Determine the [X, Y] coordinate at the center of the cell enclosing the given text.  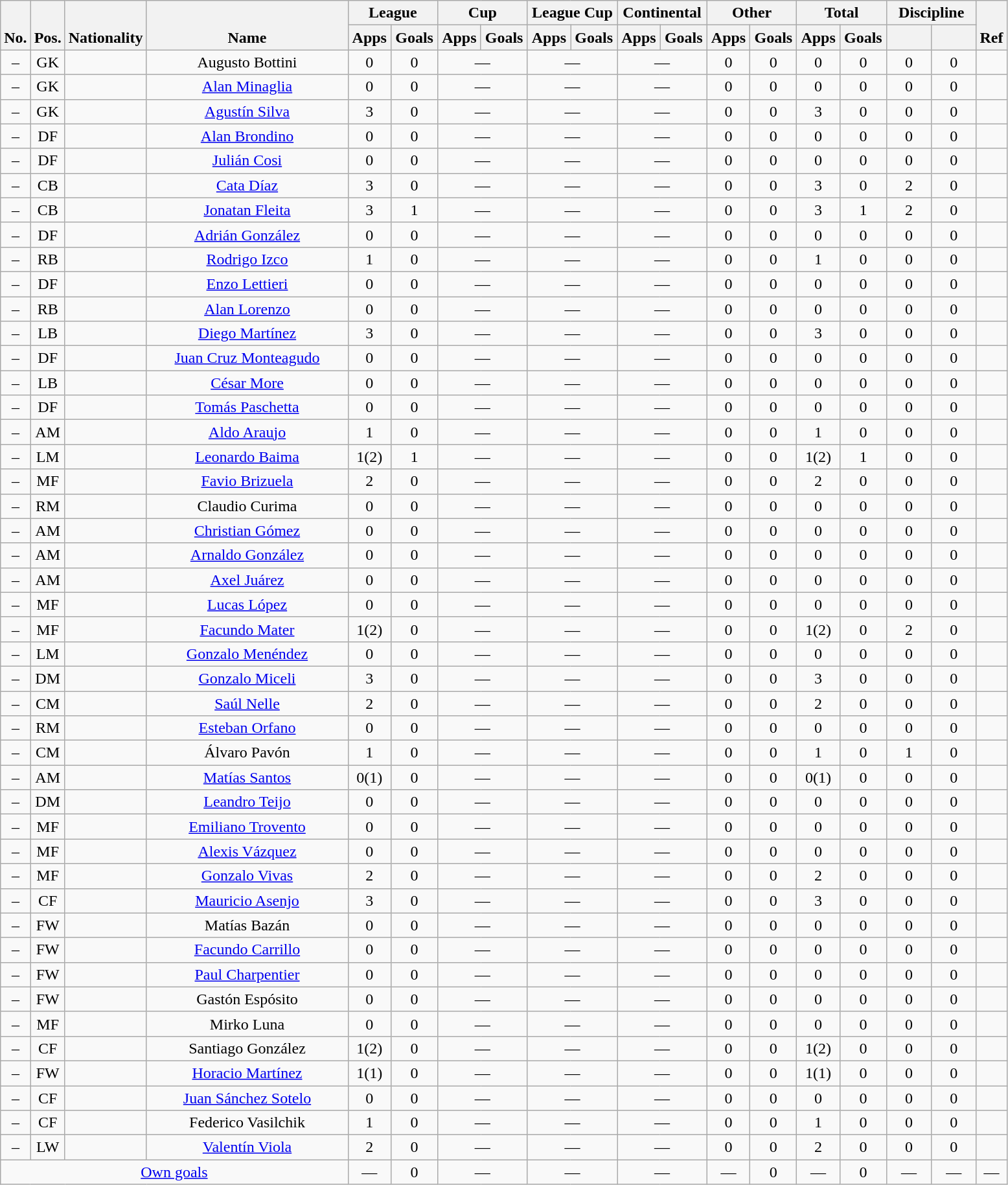
Own goals [174, 1172]
Facundo Mater [247, 629]
Horacio Martínez [247, 1073]
Matías Santos [247, 777]
Paul Charpentier [247, 974]
Axel Juárez [247, 580]
Alan Minaglia [247, 87]
César More [247, 383]
Leandro Teijo [247, 802]
Cata Díaz [247, 185]
Jonatan Fleita [247, 210]
Mirko Luna [247, 1024]
League Cup [573, 13]
Alan Lorenzo [247, 309]
Nationality [106, 25]
Julián Cosi [247, 161]
Gonzalo Menéndez [247, 654]
Other [751, 13]
Lucas López [247, 604]
Santiago González [247, 1048]
Emiliano Trovento [247, 827]
Matías Bazán [247, 925]
Tomás Paschetta [247, 408]
Aldo Araujo [247, 432]
Alexis Vázquez [247, 851]
Federico Vasilchik [247, 1123]
LW [48, 1147]
Total [842, 13]
Gastón Espósito [247, 999]
Juan Sánchez Sotelo [247, 1098]
Álvaro Pavón [247, 753]
Christian Gómez [247, 531]
Alan Brondino [247, 136]
Juan Cruz Monteagudo [247, 358]
Cup [483, 13]
Favio Brizuela [247, 481]
Claudio Curima [247, 506]
Ref [991, 25]
Mauricio Asenjo [247, 901]
Pos. [48, 25]
Esteban Orfano [247, 728]
Augusto Bottini [247, 62]
No. [16, 25]
Name [247, 25]
Diego Martínez [247, 334]
Valentín Viola [247, 1147]
Rodrigo Izco [247, 259]
Gonzalo Miceli [247, 678]
Facundo Carrillo [247, 950]
Discipline [932, 13]
Adrián González [247, 235]
Enzo Lettieri [247, 284]
Gonzalo Vivas [247, 876]
Continental [662, 13]
Saúl Nelle [247, 703]
Arnaldo González [247, 555]
League [393, 13]
Leonardo Baima [247, 457]
Agustín Silva [247, 111]
